Return the [X, Y] coordinate for the center point of the cell that contains the specified text.  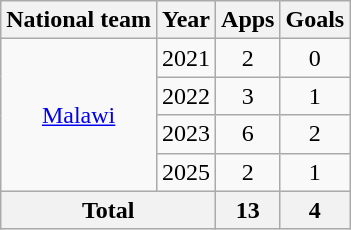
Year [186, 20]
Total [108, 210]
2023 [186, 134]
3 [248, 96]
2025 [186, 172]
Apps [248, 20]
0 [315, 58]
4 [315, 210]
National team [79, 20]
Malawi [79, 115]
2022 [186, 96]
2021 [186, 58]
Goals [315, 20]
6 [248, 134]
13 [248, 210]
